Pinpoint the cell where the given text exists, returning its [x, y] midpoint coordinate. 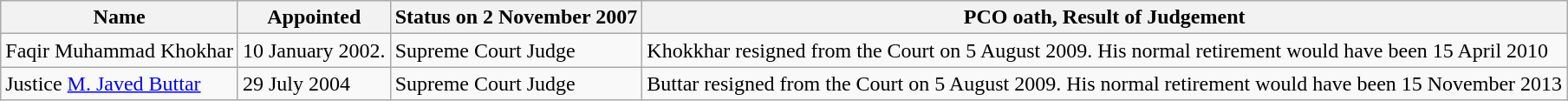
29 July 2004 [314, 84]
Faqir Muhammad Khokhar [120, 50]
10 January 2002. [314, 50]
Buttar resigned from the Court on 5 August 2009. His normal retirement would have been 15 November 2013 [1104, 84]
Name [120, 17]
Khokkhar resigned from the Court on 5 August 2009. His normal retirement would have been 15 April 2010 [1104, 50]
Status on 2 November 2007 [517, 17]
Justice M. Javed Buttar [120, 84]
PCO oath, Result of Judgement [1104, 17]
Appointed [314, 17]
